Return the [X, Y] coordinate for the center point of the cell that contains the specified text.  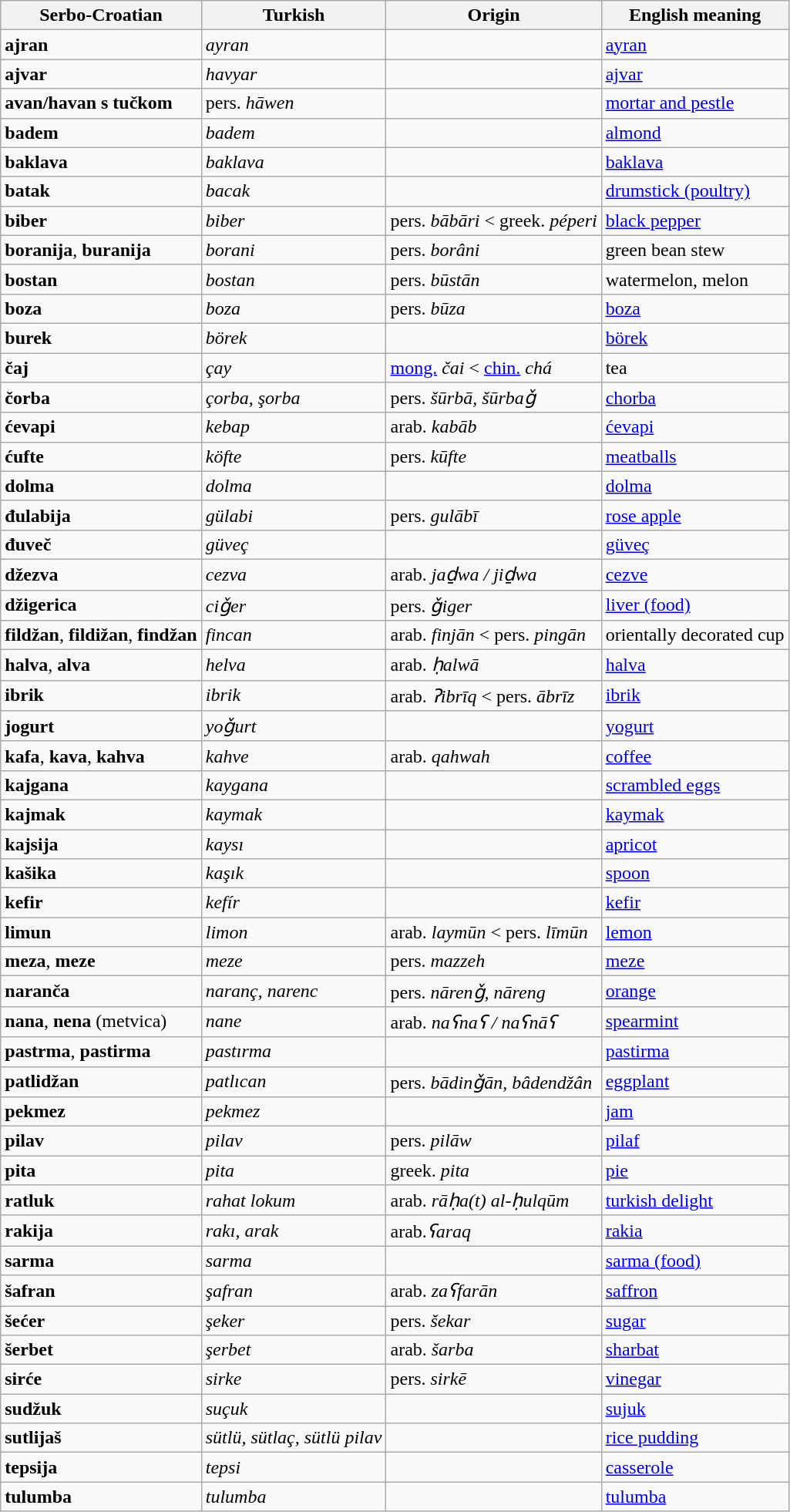
arab. ʔibrīq < pers. ābrīz [493, 695]
havyar [294, 74]
rose apple [695, 515]
orange [695, 992]
arab. kabāb [493, 427]
Origin [493, 15]
sujuk [695, 1409]
avan/havan s tučkom [101, 103]
kaysı [294, 844]
džigerica [101, 605]
pers. gulābī [493, 515]
rakı, arak [294, 1231]
pers. bādinǧān, bâdendžân [493, 1082]
almond [695, 133]
đuveč [101, 544]
rakija [101, 1231]
pers. bābāri < greek. péperi [493, 221]
sirće [101, 1379]
şeker [294, 1321]
ajran [101, 45]
pers. nārenǧ, nāreng [493, 992]
ratluk [101, 1201]
sugar [695, 1321]
pers. sirkē [493, 1379]
spoon [695, 874]
pers. šūrbā, šūrbaǧ [493, 398]
fincan [294, 635]
pers. šekar [493, 1321]
sutlijaš [101, 1438]
apricot [695, 844]
arab. rāḥa(t) al-ḥulqūm [493, 1201]
şafran [294, 1291]
patlıcan [294, 1082]
sudžuk [101, 1409]
arab. jaḏwa / jiḏwa [493, 574]
borani [294, 250]
liver (food) [695, 605]
jam [695, 1112]
halva [695, 665]
Serbo-Croatian [101, 15]
cezva [294, 574]
arab. laymūn < pers. līmūn [493, 932]
pastrma, pastirma [101, 1052]
bacak [294, 191]
sütlü, sütlaç, sütlü pilav [294, 1438]
meza, meze [101, 961]
lemon [695, 932]
ćufte [101, 456]
yogurt [695, 726]
meatballs [695, 456]
pie [695, 1170]
čorba [101, 398]
fildžan, fildižan, findžan [101, 635]
pers. būstān [493, 279]
saffron [695, 1291]
tepsija [101, 1467]
scrambled eggs [695, 785]
greek. pita [493, 1170]
naranç, narenc [294, 992]
çay [294, 368]
rice pudding [695, 1438]
pers. borâni [493, 250]
ciǧer [294, 605]
nana, nena (metvica) [101, 1022]
kahve [294, 756]
cezve [695, 574]
suçuk [294, 1409]
mong. čai < chin. chá [493, 368]
limun [101, 932]
kafa, kava, kahva [101, 756]
kajmak [101, 814]
green bean stew [695, 250]
rahat lokum [294, 1201]
šerbet [101, 1350]
kaygana [294, 785]
nane [294, 1022]
English meaning [695, 15]
orientally decorated cup [695, 635]
drumstick (poultry) [695, 191]
burek [101, 338]
pilaf [695, 1141]
black pepper [695, 221]
casserole [695, 1467]
arab. zaʕfarān [493, 1291]
coffee [695, 756]
naranča [101, 992]
šafran [101, 1291]
arab. ḥalwā [493, 665]
sirke [294, 1379]
chorba [695, 398]
watermelon, melon [695, 279]
pers. pilāw [493, 1141]
sharbat [695, 1350]
pers. ǧiger [493, 605]
pers. kūfte [493, 456]
pers. būza [493, 308]
sarma (food) [695, 1261]
halva, alva [101, 665]
kefír [294, 903]
rakia [695, 1231]
arab. qahwah [493, 756]
pastirma [695, 1052]
çorba, şorba [294, 398]
şerbet [294, 1350]
kašika [101, 874]
arab. finjān < pers. pingān [493, 635]
kebap [294, 427]
limon [294, 932]
mortar and pestle [695, 103]
pastırma [294, 1052]
helva [294, 665]
boranija, buranija [101, 250]
kaşık [294, 874]
šećer [101, 1321]
vinegar [695, 1379]
eggplant [695, 1082]
tepsi [294, 1467]
čaj [101, 368]
köfte [294, 456]
spearmint [695, 1022]
gülabi [294, 515]
batak [101, 191]
turkish delight [695, 1201]
arab.ʕaraq [493, 1231]
yoǧurt [294, 726]
tea [695, 368]
Turkish [294, 15]
đulabija [101, 515]
pers. hāwen [294, 103]
kajsija [101, 844]
pers. mazzeh [493, 961]
jogurt [101, 726]
džezva [101, 574]
arab. šarba [493, 1350]
patlidžan [101, 1082]
kajgana [101, 785]
arab. naʕnaʕ / naʕnāʕ [493, 1022]
